From the cell containing the given text, extract its center point as (x, y) coordinate. 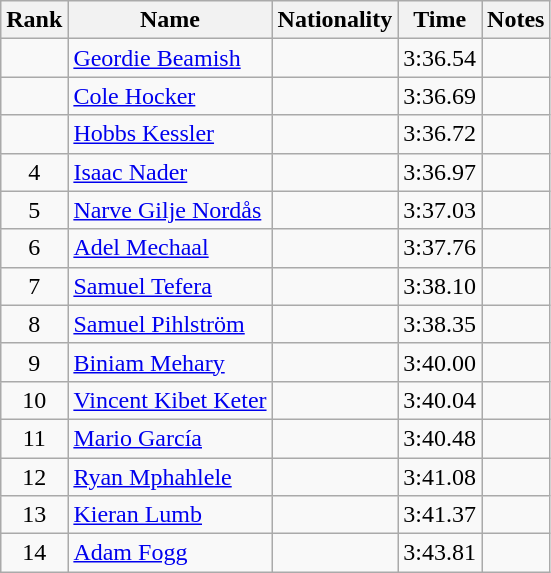
3:40.00 (440, 362)
Samuel Tefera (170, 286)
5 (34, 210)
3:36.97 (440, 172)
3:36.54 (440, 58)
Mario García (170, 438)
Narve Gilje Nordås (170, 210)
3:36.72 (440, 134)
Cole Hocker (170, 96)
Nationality (335, 20)
Notes (516, 20)
6 (34, 248)
12 (34, 477)
Isaac Nader (170, 172)
Time (440, 20)
3:43.81 (440, 553)
3:41.08 (440, 477)
Adam Fogg (170, 553)
10 (34, 400)
9 (34, 362)
Hobbs Kessler (170, 134)
Vincent Kibet Keter (170, 400)
3:41.37 (440, 515)
3:37.03 (440, 210)
Rank (34, 20)
3:38.35 (440, 324)
Kieran Lumb (170, 515)
14 (34, 553)
Samuel Pihlström (170, 324)
3:37.76 (440, 248)
3:36.69 (440, 96)
7 (34, 286)
Adel Mechaal (170, 248)
3:40.48 (440, 438)
11 (34, 438)
3:40.04 (440, 400)
Name (170, 20)
Ryan Mphahlele (170, 477)
4 (34, 172)
Geordie Beamish (170, 58)
Biniam Mehary (170, 362)
8 (34, 324)
13 (34, 515)
3:38.10 (440, 286)
